From the cell containing the given text, extract its center point as (x, y) coordinate. 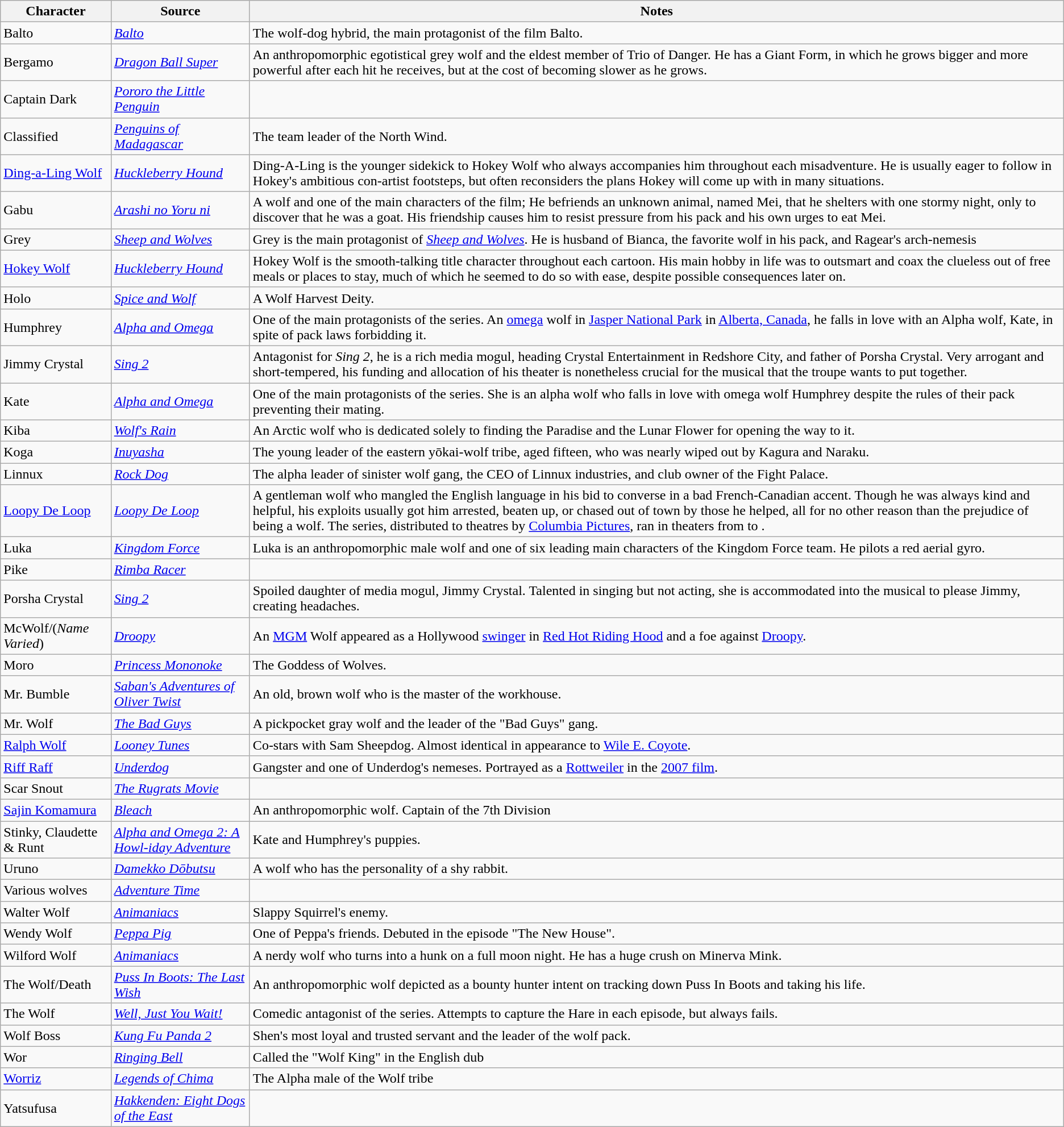
Puss In Boots: The Last Wish (180, 984)
Kate (56, 401)
Adventure Time (180, 891)
Uruno (56, 869)
Wolf Boss (56, 1035)
The wolf-dog hybrid, the main protagonist of the film Balto. (656, 33)
Legends of Chima (180, 1079)
One of Peppa's friends. Debuted in the episode "The New House". (656, 934)
Ralph Wolf (56, 745)
The Goddess of Wolves. (656, 665)
Ringing Bell (180, 1057)
Riff Raff (56, 767)
Humphrey (56, 327)
Wolf's Rain (180, 431)
Stinky, Claudette & Runt (56, 839)
Underdog (180, 767)
The alpha leader of sinister wolf gang, the CEO of Linnux industries, and club owner of the Fight Palace. (656, 474)
Co-stars with Sam Sheepdog. Almost identical in appearance to Wile E. Coyote. (656, 745)
The young leader of the eastern yōkai-wolf tribe, aged fifteen, who was nearly wiped out by Kagura and Naraku. (656, 452)
Alpha and Omega 2: A Howl-iday Adventure (180, 839)
Various wolves (56, 891)
Arashi no Yoru ni (180, 210)
Yatsufusa (56, 1108)
A wolf who has the personality of a shy rabbit. (656, 869)
Worriz (56, 1079)
An old, brown wolf who is the master of the workhouse. (656, 695)
Linnux (56, 474)
The Wolf/Death (56, 984)
Kung Fu Panda 2 (180, 1035)
The team leader of the North Wind. (656, 136)
Mr. Wolf (56, 723)
Bergamo (56, 63)
Holo (56, 298)
Rimba Racer (180, 569)
Rock Dog (180, 474)
An Arctic wolf who is dedicated solely to finding the Paradise and the Lunar Flower for opening the way to it. (656, 431)
Pike (56, 569)
Source (180, 11)
Gangster and one of Underdog's nemeses. Portrayed as a Rottweiler in the 2007 film. (656, 767)
Moro (56, 665)
Princess Mononoke (180, 665)
A pickpocket gray wolf and the leader of the "Bad Guys" gang. (656, 723)
Gabu (56, 210)
Slappy Squirrel's enemy. (656, 912)
The Wolf (56, 1014)
An MGM Wolf appeared as a Hollywood swinger in Red Hot Riding Hood and a foe against Droopy. (656, 635)
Scar Snout (56, 788)
Koga (56, 452)
Kiba (56, 431)
Character (56, 11)
Sheep and Wolves (180, 239)
Kate and Humphrey's puppies. (656, 839)
Wor (56, 1057)
Sajin Komamura (56, 810)
Comedic antagonist of the series. Attempts to capture the Hare in each episode, but always fails. (656, 1014)
Walter Wolf (56, 912)
Grey (56, 239)
Kingdom Force (180, 548)
Notes (656, 11)
Spice and Wolf (180, 298)
Droopy (180, 635)
Ding-a-Ling Wolf (56, 173)
Hokey Wolf (56, 268)
The Rugrats Movie (180, 788)
Grey is the main protagonist of Sheep and Wolves. He is husband of Bianca, the favorite wolf in his pack, and Ragear's arch-nemesis (656, 239)
McWolf/(Name Varied) (56, 635)
Pororo the Little Penguin (180, 99)
A nerdy wolf who turns into a hunk on a full moon night. He has a huge crush on Minerva Mink. (656, 955)
Hakkenden: Eight Dogs of the East (180, 1108)
Captain Dark (56, 99)
Jimmy Crystal (56, 364)
Peppa Pig (180, 934)
Inuyasha (180, 452)
Porsha Crystal (56, 599)
Wilford Wolf (56, 955)
Called the "Wolf King" in the English dub (656, 1057)
Luka (56, 548)
Damekko Dōbutsu (180, 869)
Mr. Bumble (56, 695)
Luka is an anthropomorphic male wolf and one of six leading main characters of the Kingdom Force team. He pilots a red aerial gyro. (656, 548)
An anthropomorphic wolf depicted as a bounty hunter intent on tracking down Puss In Boots and taking his life. (656, 984)
Looney Tunes (180, 745)
Wendy Wolf (56, 934)
The Bad Guys (180, 723)
The Alpha male of the Wolf tribe (656, 1079)
Well, Just You Wait! (180, 1014)
Bleach (180, 810)
Classified (56, 136)
Dragon Ball Super (180, 63)
Saban's Adventures of Oliver Twist (180, 695)
Penguins of Madagascar (180, 136)
An anthropomorphic wolf. Captain of the 7th Division (656, 810)
Shen's most loyal and trusted servant and the leader of the wolf pack. (656, 1035)
A Wolf Harvest Deity. (656, 298)
